From the cell containing the given text, extract its center point as (X, Y) coordinate. 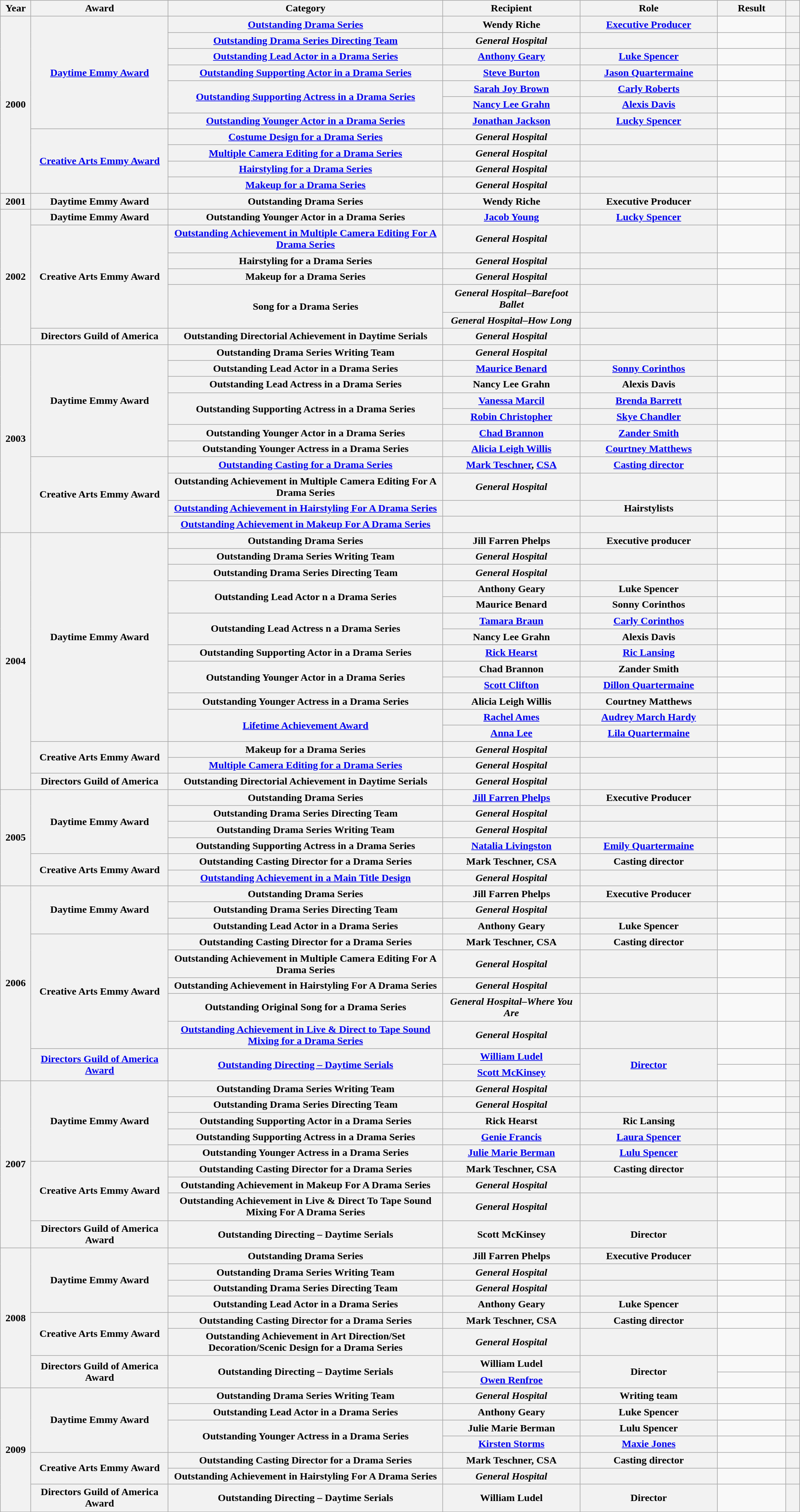
Tamara Braun (511, 621)
Hairstylists (649, 509)
2003 (16, 438)
Outstanding Lead Actress n a Drama Series (305, 629)
Outstanding Achievement in Art Direction/Set Decoration/Scenic Design for a Drama Series (305, 1342)
Lifetime Achievement Award (305, 725)
2009 (16, 1450)
Jacob Young (511, 217)
Jason Quartermaine (649, 73)
Lila Quartermaine (649, 733)
Laura Spencer (649, 1137)
Anna Lee (511, 733)
Song for a Drama Series (305, 306)
Outstanding Achievement in Live & Direct To Tape Sound Mixing For A Drama Series (305, 1207)
2001 (16, 201)
General Hospital–How Long (511, 320)
2000 (16, 105)
Executive producer (649, 541)
Result (752, 8)
Carly Corinthos (649, 621)
Kirsten Storms (511, 1444)
Skye Chandler (649, 417)
Costume Design for a Drama Series (305, 137)
Jonathan Jackson (511, 121)
Year (16, 8)
Robin Christopher (511, 417)
Dillon Quartermaine (649, 685)
Vanessa Marcil (511, 400)
Scott Clifton (511, 685)
Natalia Livingston (511, 846)
Rachel Ames (511, 717)
2002 (16, 277)
Outstanding Lead Actor n a Drama Series (305, 597)
2007 (16, 1165)
Category (305, 8)
2006 (16, 983)
Steve Burton (511, 73)
General Hospital–Barefoot Ballet (511, 299)
Outstanding Achievement in a Main Title Design (305, 878)
2004 (16, 661)
Maxie Jones (649, 1444)
2005 (16, 838)
Carly Roberts (649, 89)
Sarah Joy Brown (511, 89)
Emily Quartermaine (649, 846)
Outstanding Original Song for a Drama Series (305, 1007)
Recipient (511, 8)
Owen Renfroe (511, 1380)
Writing team (649, 1396)
2008 (16, 1318)
Audrey March Hardy (649, 717)
Genie Francis (511, 1137)
Outstanding Casting for a Drama Series (305, 465)
Award (100, 8)
Outstanding Achievement in Live & Direct to Tape Sound Mixing for a Drama Series (305, 1035)
Role (649, 8)
Brenda Barrett (649, 400)
General Hospital–Where You Are (511, 1007)
Outstanding Lead Actress in a Drama Series (305, 384)
